From the cell containing the given text, extract its center point as [X, Y] coordinate. 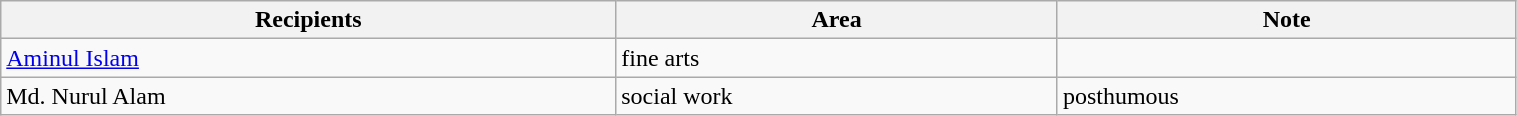
Md. Nurul Alam [308, 96]
Aminul Islam [308, 58]
Note [1286, 20]
Area [837, 20]
fine arts [837, 58]
posthumous [1286, 96]
social work [837, 96]
Recipients [308, 20]
